Extract the [x, y] coordinate from the center of the cell holding the provided text.  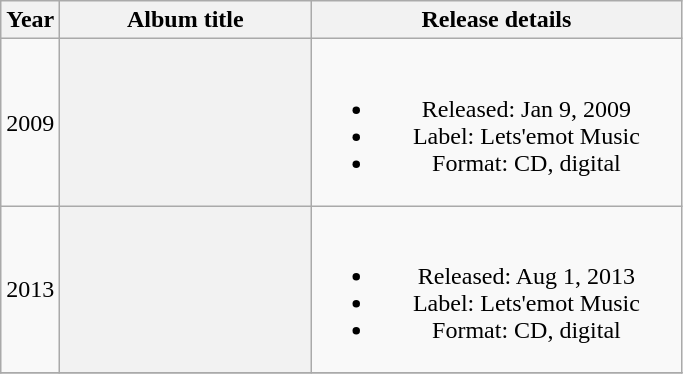
Album title [186, 20]
Year [30, 20]
Released: Jan 9, 2009Label: Lets'emot MusicFormat: CD, digital [496, 122]
Released: Aug 1, 2013Label: Lets'emot MusicFormat: CD, digital [496, 290]
2009 [30, 122]
2013 [30, 290]
Release details [496, 20]
